Output the [X, Y] coordinate of the center of the cell containing the given text.  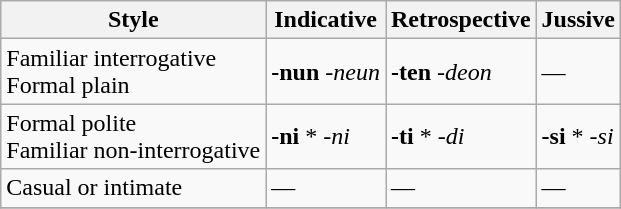
-nun -neun [326, 72]
Formal politeFamiliar non-interrogative [134, 136]
Retrospective [462, 20]
Jussive [578, 20]
-si * -si [578, 136]
-ten -deon [462, 72]
-ni * -ni [326, 136]
Casual or intimate [134, 188]
Indicative [326, 20]
Familiar interrogativeFormal plain [134, 72]
-ti * -di [462, 136]
Style [134, 20]
